Search for the cell housing the specified text and yield its (x, y) center coordinate. 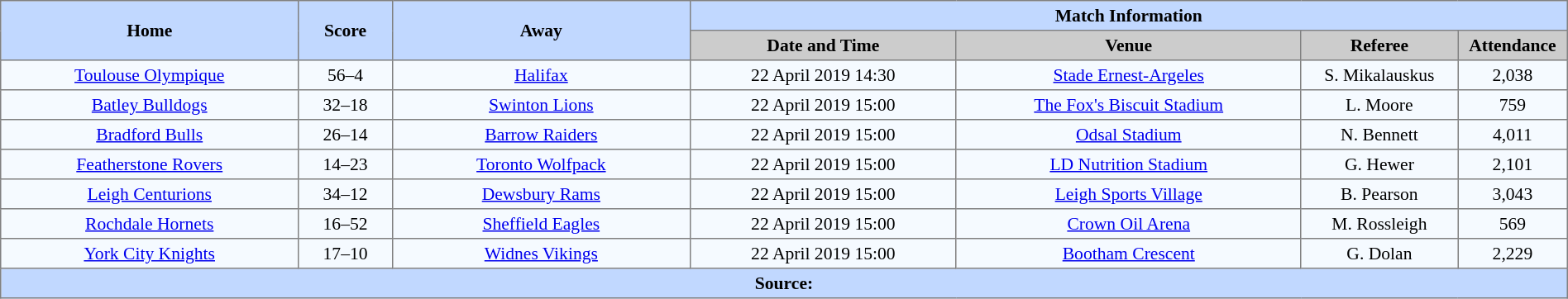
Batley Bulldogs (150, 105)
Odsal Stadium (1128, 135)
17–10 (346, 254)
Dewsbury Rams (541, 194)
Swinton Lions (541, 105)
Attendance (1513, 45)
Stade Ernest-Argeles (1128, 75)
Leigh Sports Village (1128, 194)
L. Moore (1379, 105)
LD Nutrition Stadium (1128, 164)
Match Information (1128, 16)
56–4 (346, 75)
3,043 (1513, 194)
Halifax (541, 75)
The Fox's Biscuit Stadium (1128, 105)
Crown Oil Arena (1128, 224)
759 (1513, 105)
Leigh Centurions (150, 194)
569 (1513, 224)
32–18 (346, 105)
2,101 (1513, 164)
16–52 (346, 224)
Score (346, 31)
Sheffield Eagles (541, 224)
S. Mikalauskus (1379, 75)
Rochdale Hornets (150, 224)
26–14 (346, 135)
Venue (1128, 45)
2,038 (1513, 75)
Barrow Raiders (541, 135)
Bradford Bulls (150, 135)
14–23 (346, 164)
Widnes Vikings (541, 254)
G. Hewer (1379, 164)
Date and Time (823, 45)
Away (541, 31)
Bootham Crescent (1128, 254)
Referee (1379, 45)
Toronto Wolfpack (541, 164)
B. Pearson (1379, 194)
G. Dolan (1379, 254)
34–12 (346, 194)
Home (150, 31)
2,229 (1513, 254)
N. Bennett (1379, 135)
York City Knights (150, 254)
4,011 (1513, 135)
22 April 2019 14:30 (823, 75)
Featherstone Rovers (150, 164)
Toulouse Olympique (150, 75)
Source: (784, 283)
M. Rossleigh (1379, 224)
